Find where the given text appears and provide that cell's center as (x, y) coordinate. 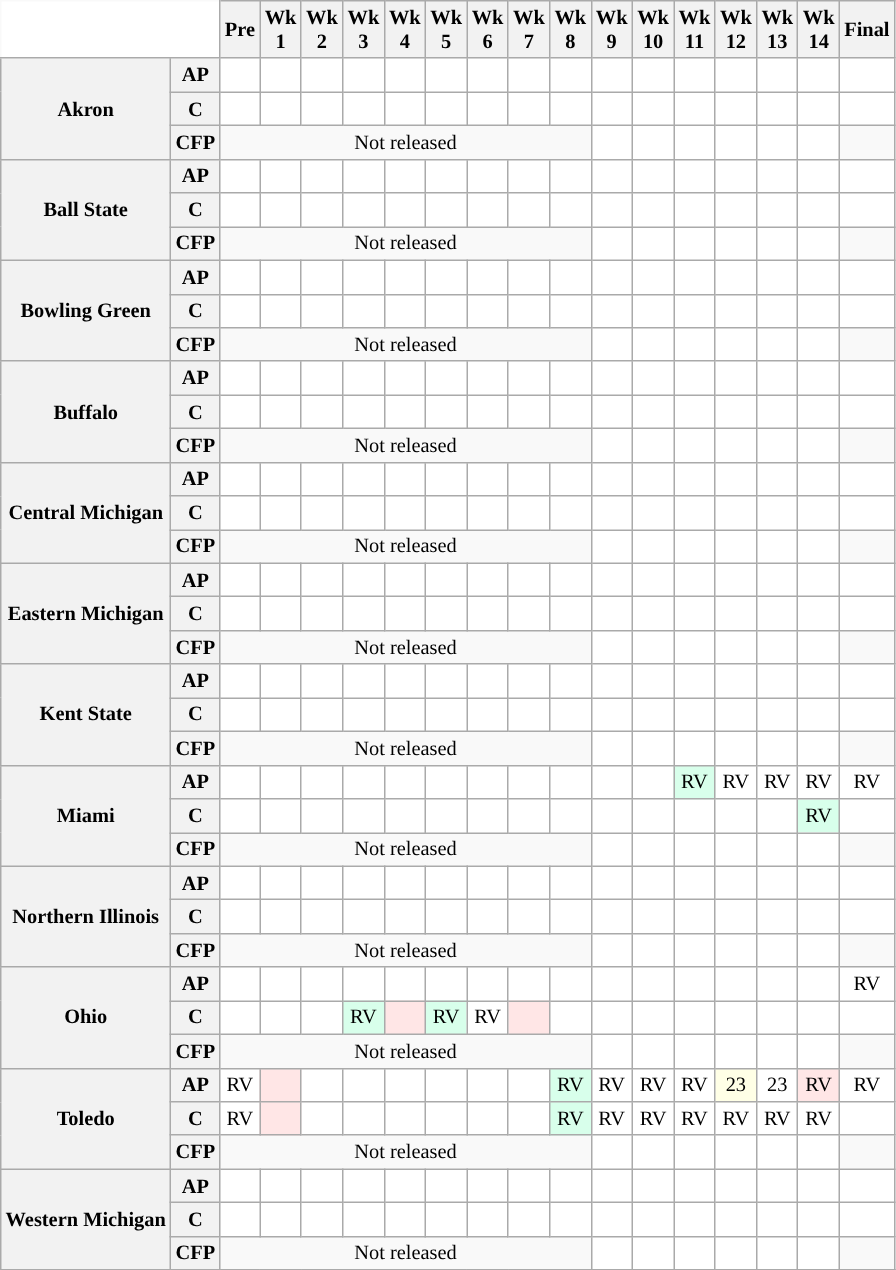
Wk12 (736, 29)
Eastern Michigan (86, 614)
Toledo (86, 1118)
Wk3 (364, 29)
Wk4 (404, 29)
Wk10 (652, 29)
Wk9 (612, 29)
Akron (86, 108)
Wk1 (280, 29)
Wk11 (694, 29)
Wk14 (818, 29)
Wk5 (446, 29)
Central Michigan (86, 512)
Pre (240, 29)
Wk7 (528, 29)
Wk6 (488, 29)
Ball State (86, 210)
Western Michigan (86, 1220)
Northern Illinois (86, 916)
Ohio (86, 1018)
Buffalo (86, 412)
Final (866, 29)
Bowling Green (86, 310)
Wk8 (570, 29)
Kent State (86, 714)
Miami (86, 816)
Wk13 (778, 29)
Wk2 (322, 29)
